For the text-containing cell, return its midpoint in (x, y) coordinate format. 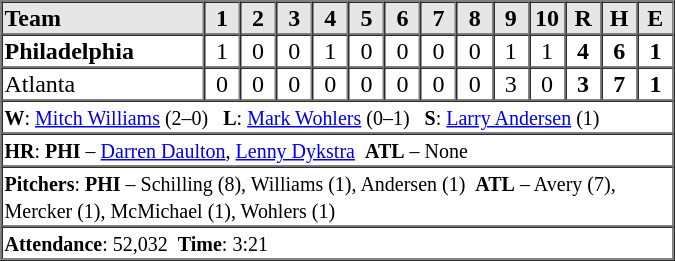
Pitchers: PHI – Schilling (8), Williams (1), Andersen (1) ATL – Avery (7), Mercker (1), McMichael (1), Wohlers (1) (338, 196)
R (583, 18)
10 (547, 18)
W: Mitch Williams (2–0) L: Mark Wohlers (0–1) S: Larry Andersen (1) (338, 116)
Atlanta (103, 84)
H (619, 18)
HR: PHI – Darren Daulton, Lenny Dykstra ATL – None (338, 150)
Team (103, 18)
9 (511, 18)
E (655, 18)
5 (366, 18)
2 (258, 18)
Philadelphia (103, 50)
8 (475, 18)
Attendance: 52,032 Time: 3:21 (338, 242)
